Find where the given text appears and provide that cell's center as (X, Y) coordinate. 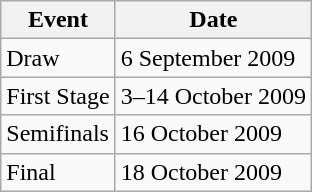
3–14 October 2009 (213, 96)
Semifinals (58, 134)
16 October 2009 (213, 134)
6 September 2009 (213, 58)
First Stage (58, 96)
Date (213, 20)
Event (58, 20)
Final (58, 172)
Draw (58, 58)
18 October 2009 (213, 172)
